Capture the cell that displays the provided text and extract its [x, y] central coordinate. 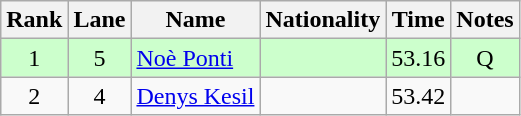
Q [485, 58]
Denys Kesil [196, 96]
Name [196, 20]
Notes [485, 20]
Time [418, 20]
53.42 [418, 96]
4 [100, 96]
1 [34, 58]
Lane [100, 20]
5 [100, 58]
Nationality [323, 20]
2 [34, 96]
Noè Ponti [196, 58]
53.16 [418, 58]
Rank [34, 20]
